Find where the given text appears and provide that cell's center as [x, y] coordinate. 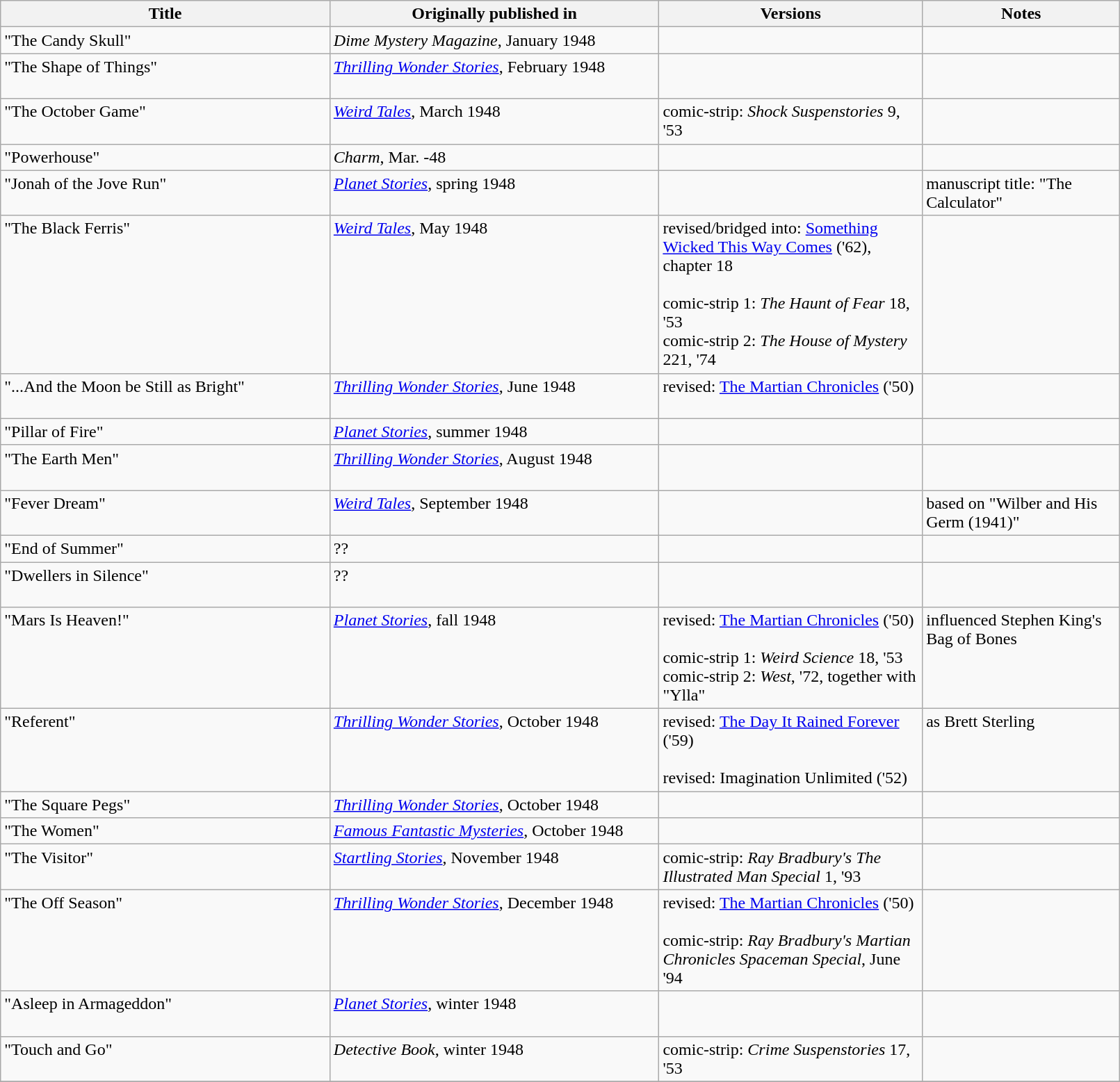
revised: The Martian Chronicles ('50) [791, 396]
Planet Stories, winter 1948 [494, 1013]
Charm, Mar. -48 [494, 157]
Thrilling Wonder Stories, December 1948 [494, 940]
Weird Tales, May 1948 [494, 295]
"Dwellers in Silence" [165, 584]
Weird Tales, September 1948 [494, 513]
Notes [1021, 14]
Planet Stories, spring 1948 [494, 193]
Planet Stories, summer 1948 [494, 432]
influenced Stephen King's Bag of Bones [1021, 658]
Thrilling Wonder Stories, June 1948 [494, 396]
Famous Fantastic Mysteries, October 1948 [494, 831]
Detective Book, winter 1948 [494, 1059]
Thrilling Wonder Stories, August 1948 [494, 467]
revised: The Day It Rained Forever ('59) revised: Imagination Unlimited ('52) [791, 751]
"Touch and Go" [165, 1059]
"Referent" [165, 751]
Versions [791, 14]
Title [165, 14]
"End of Summer" [165, 548]
comic-strip: Shock Suspenstories 9, '53 [791, 121]
comic-strip: Crime Suspenstories 17, '53 [791, 1059]
Originally published in [494, 14]
"...And the Moon be Still as Bright" [165, 396]
"Pillar of Fire" [165, 432]
Dime Mystery Magazine, January 1948 [494, 40]
manuscript title: "The Calculator" [1021, 193]
"The Earth Men" [165, 467]
"The Square Pegs" [165, 805]
comic-strip: Ray Bradbury's The Illustrated Man Special 1, '93 [791, 867]
Startling Stories, November 1948 [494, 867]
Planet Stories, fall 1948 [494, 658]
"The Candy Skull" [165, 40]
"Powerhouse" [165, 157]
"The Shape of Things" [165, 76]
revised: The Martian Chronicles ('50) comic-strip 1: Weird Science 18, '53 comic-strip 2: West, '72, together with "Ylla" [791, 658]
"Fever Dream" [165, 513]
"Mars Is Heaven!" [165, 658]
as Brett Sterling [1021, 751]
"Asleep in Armageddon" [165, 1013]
Weird Tales, March 1948 [494, 121]
"The October Game" [165, 121]
"The Off Season" [165, 940]
"Jonah of the Jove Run" [165, 193]
Thrilling Wonder Stories, February 1948 [494, 76]
"The Visitor" [165, 867]
"The Women" [165, 831]
based on "Wilber and His Germ (1941)" [1021, 513]
revised: The Martian Chronicles ('50) comic-strip: Ray Bradbury's Martian Chronicles Spaceman Special, June '94 [791, 940]
"The Black Ferris" [165, 295]
